Locate the cell with the specified text and output its [x, y] center coordinate. 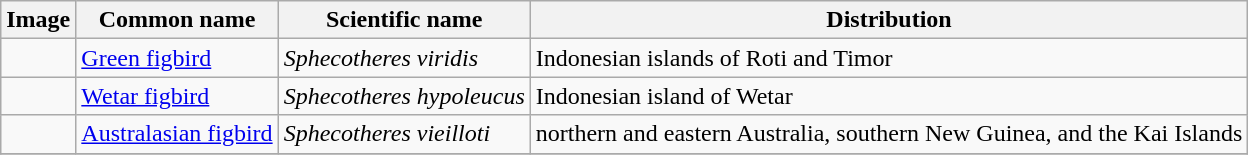
Green figbird [177, 58]
Indonesian island of Wetar [889, 96]
Sphecotheres vieilloti [404, 134]
Indonesian islands of Roti and Timor [889, 58]
Common name [177, 20]
Image [38, 20]
Distribution [889, 20]
Sphecotheres viridis [404, 58]
Scientific name [404, 20]
Sphecotheres hypoleucus [404, 96]
northern and eastern Australia, southern New Guinea, and the Kai Islands [889, 134]
Australasian figbird [177, 134]
Wetar figbird [177, 96]
